Determine the (X, Y) coordinate at the center of the cell enclosing the given text.  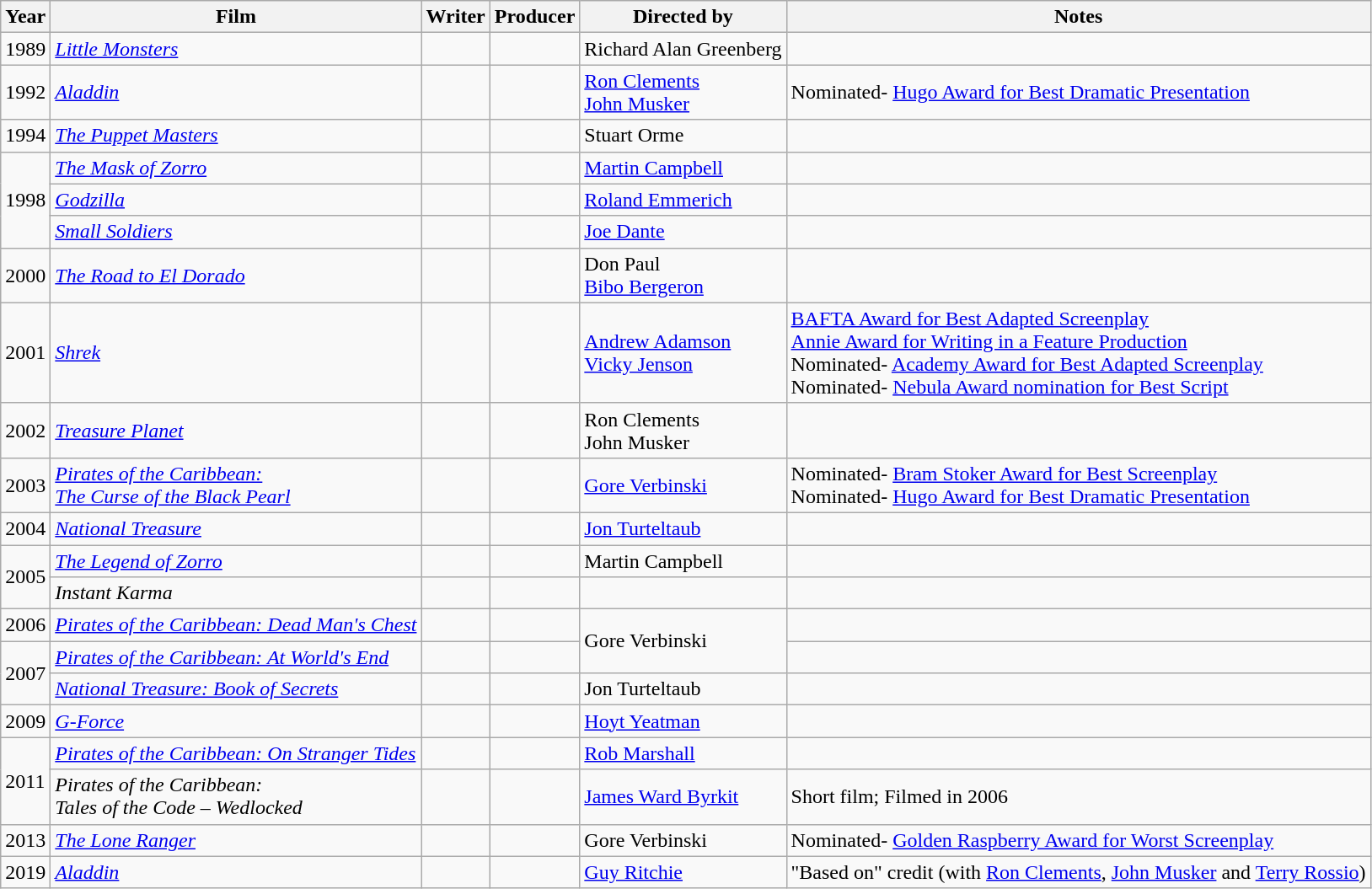
2001 (25, 352)
Godzilla (236, 200)
Short film; Filmed in 2006 (1079, 797)
Nominated- Bram Stoker Award for Best ScreenplayNominated- Hugo Award for Best Dramatic Presentation (1079, 485)
Pirates of the Caribbean: At World's End (236, 657)
2002 (25, 430)
1989 (25, 49)
Stuart Orme (683, 136)
The Legend of Zorro (236, 560)
G-Force (236, 721)
The Lone Ranger (236, 840)
Guy Ritchie (683, 872)
Producer (534, 17)
2000 (25, 275)
Rob Marshall (683, 753)
1994 (25, 136)
The Puppet Masters (236, 136)
2007 (25, 673)
Richard Alan Greenberg (683, 49)
2011 (25, 780)
Small Soldiers (236, 232)
Andrew AdamsonVicky Jenson (683, 352)
1992 (25, 93)
The Road to El Dorado (236, 275)
The Mask of Zorro (236, 168)
Pirates of the Caribbean: Dead Man's Chest (236, 625)
Treasure Planet (236, 430)
National Treasure (236, 528)
Little Monsters (236, 49)
Pirates of the Caribbean:Tales of the Code – Wedlocked (236, 797)
Nominated- Hugo Award for Best Dramatic Presentation (1079, 93)
"Based on" credit (with Ron Clements, John Musker and Terry Rossio) (1079, 872)
2019 (25, 872)
2005 (25, 576)
2003 (25, 485)
Notes (1079, 17)
Nominated- Golden Raspberry Award for Worst Screenplay (1079, 840)
Don PaulBibo Bergeron (683, 275)
Joe Dante (683, 232)
2009 (25, 721)
2006 (25, 625)
Shrek (236, 352)
James Ward Byrkit (683, 797)
2004 (25, 528)
Instant Karma (236, 593)
National Treasure: Book of Secrets (236, 689)
Pirates of the Caribbean:The Curse of the Black Pearl (236, 485)
Pirates of the Caribbean: On Stranger Tides (236, 753)
1998 (25, 200)
2013 (25, 840)
Year (25, 17)
Film (236, 17)
Writer (455, 17)
Roland Emmerich (683, 200)
Directed by (683, 17)
Hoyt Yeatman (683, 721)
